Scan for the cell matching the given text and deliver its [X, Y] coordinate at center. 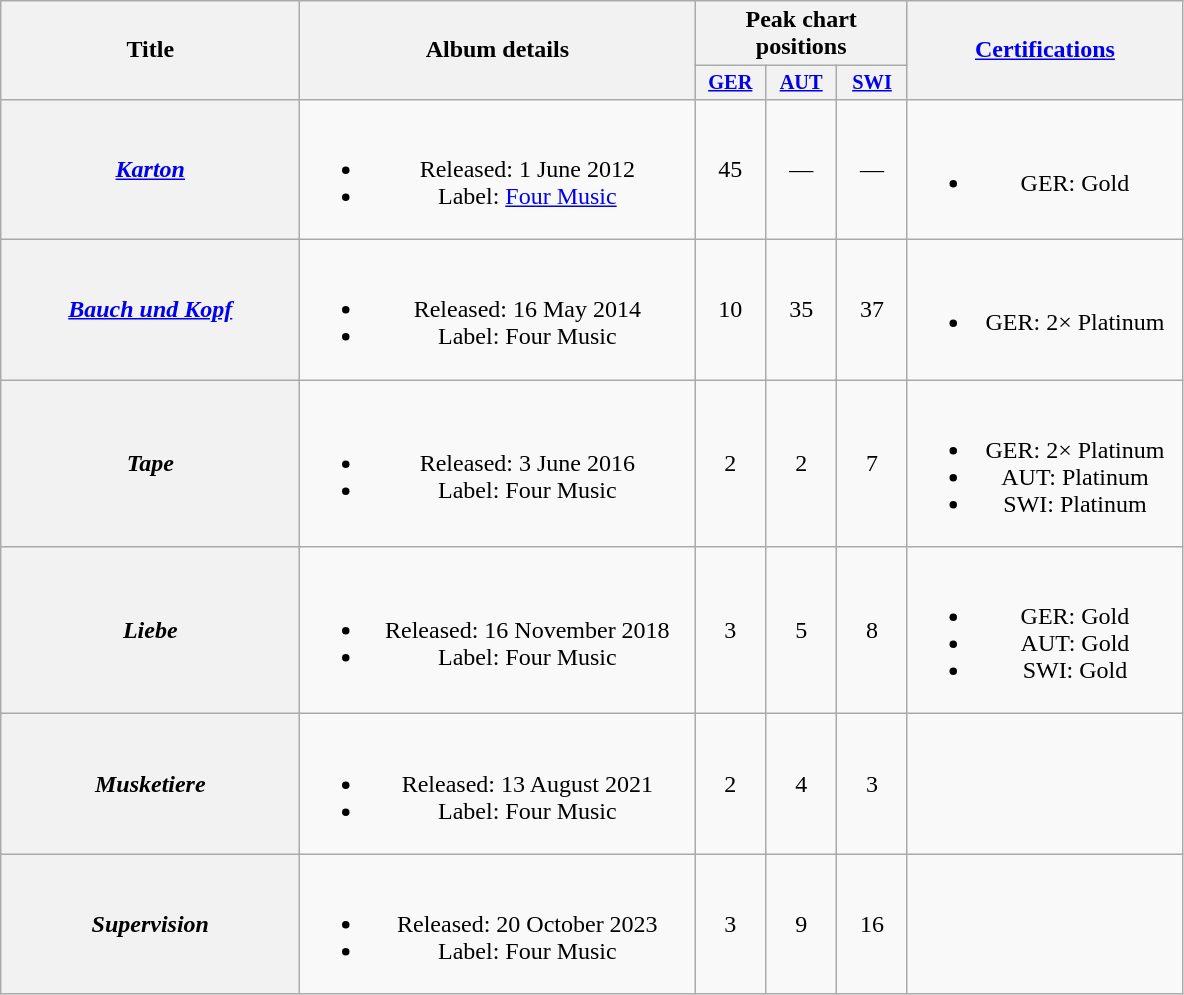
Title [150, 50]
AUT [802, 83]
35 [802, 310]
GER [730, 83]
Released: 1 June 2012Label: Four Music [498, 169]
Released: 3 June 2016Label: Four Music [498, 464]
5 [802, 630]
8 [872, 630]
SWI [872, 83]
Released: 13 August 2021Label: Four Music [498, 784]
Peak chart positions [802, 34]
Supervision [150, 924]
GER: 2× PlatinumAUT: PlatinumSWI: Platinum [1044, 464]
Released: 20 October 2023Label: Four Music [498, 924]
Musketiere [150, 784]
Released: 16 November 2018Label: Four Music [498, 630]
Liebe [150, 630]
Released: 16 May 2014Label: Four Music [498, 310]
Certifications [1044, 50]
7 [872, 464]
10 [730, 310]
Karton [150, 169]
Tape [150, 464]
45 [730, 169]
GER: Gold [1044, 169]
37 [872, 310]
4 [802, 784]
9 [802, 924]
GER: 2× Platinum [1044, 310]
GER: GoldAUT: GoldSWI: Gold [1044, 630]
16 [872, 924]
Album details [498, 50]
Bauch und Kopf [150, 310]
